Search for the cell housing the specified text and yield its [x, y] center coordinate. 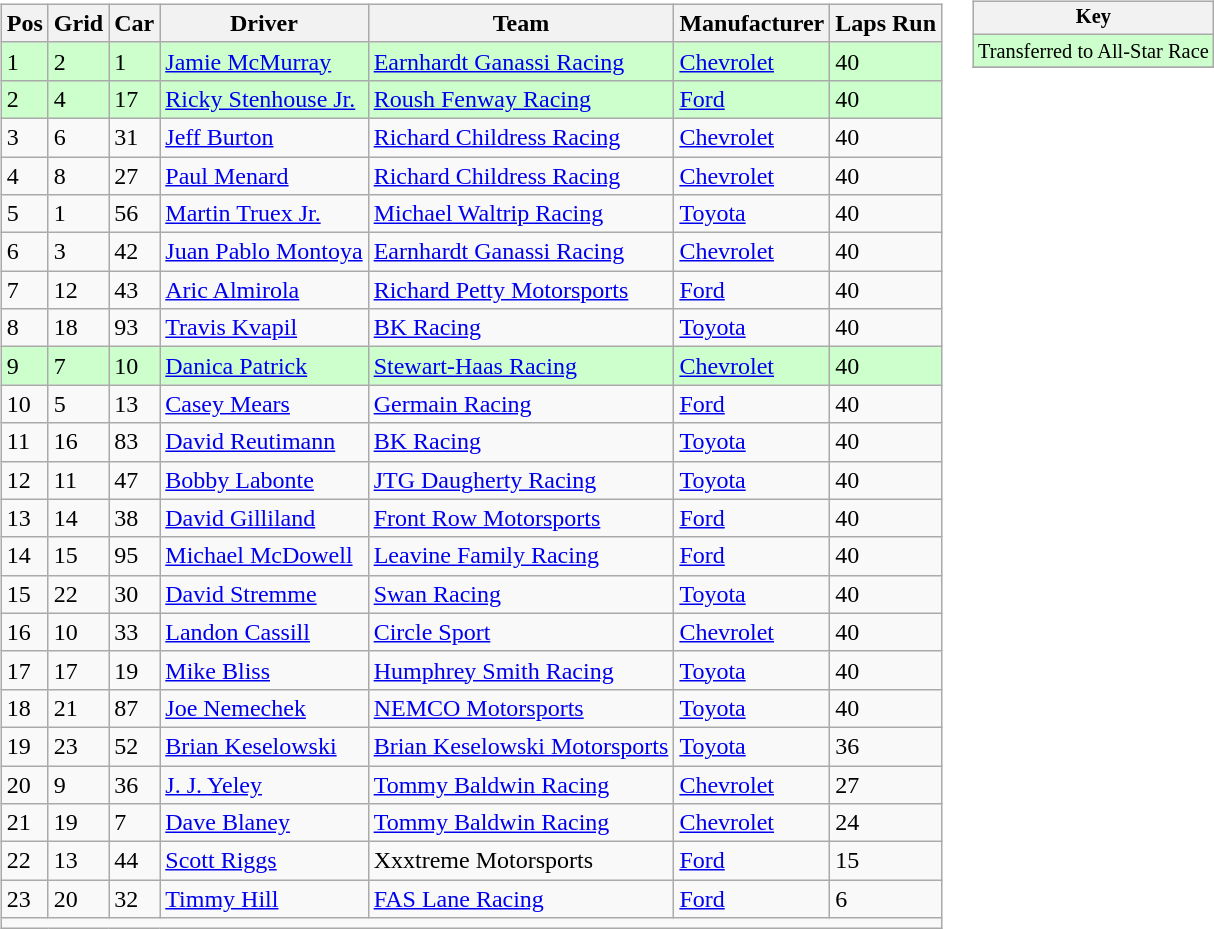
JTG Daugherty Racing [521, 480]
32 [134, 899]
Laps Run [886, 23]
Driver [264, 23]
Roush Fenway Racing [521, 99]
Grid [78, 23]
Key [1094, 18]
FAS Lane Racing [521, 899]
30 [134, 594]
J. J. Yeley [264, 785]
Humphrey Smith Racing [521, 670]
56 [134, 214]
Casey Mears [264, 404]
Joe Nemechek [264, 708]
52 [134, 746]
47 [134, 480]
Manufacturer [752, 23]
87 [134, 708]
Michael McDowell [264, 556]
David Reutimann [264, 442]
Travis Kvapil [264, 328]
44 [134, 861]
NEMCO Motorsports [521, 708]
Brian Keselowski Motorsports [521, 746]
Timmy Hill [264, 899]
Xxxtreme Motorsports [521, 861]
Juan Pablo Montoya [264, 252]
Mike Bliss [264, 670]
31 [134, 137]
Bobby Labonte [264, 480]
Swan Racing [521, 594]
Stewart-Haas Racing [521, 366]
95 [134, 556]
Pos [24, 23]
Brian Keselowski [264, 746]
Landon Cassill [264, 632]
David Gilliland [264, 518]
Scott Riggs [264, 861]
24 [886, 823]
Car [134, 23]
Aric Almirola [264, 290]
Germain Racing [521, 404]
Jamie McMurray [264, 61]
Danica Patrick [264, 366]
Circle Sport [521, 632]
David Stremme [264, 594]
Team [521, 23]
Dave Blaney [264, 823]
Paul Menard [264, 175]
Michael Waltrip Racing [521, 214]
Transferred to All-Star Race [1094, 51]
33 [134, 632]
38 [134, 518]
Leavine Family Racing [521, 556]
Martin Truex Jr. [264, 214]
42 [134, 252]
Front Row Motorsports [521, 518]
93 [134, 328]
Richard Petty Motorsports [521, 290]
83 [134, 442]
Ricky Stenhouse Jr. [264, 99]
43 [134, 290]
Jeff Burton [264, 137]
